From the cell containing the given text, extract its center point as (X, Y) coordinate. 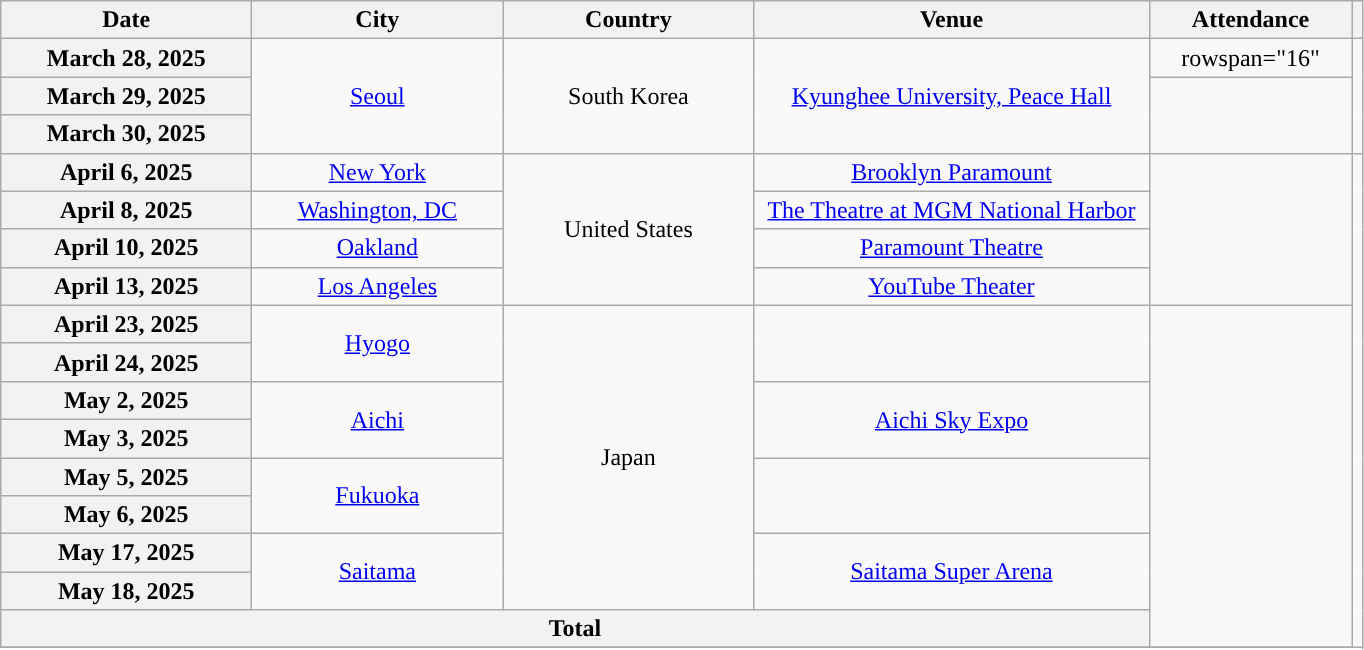
Venue (952, 20)
May 17, 2025 (126, 553)
Saitama Super Arena (952, 572)
April 23, 2025 (126, 324)
Saitama (378, 572)
The Theatre at MGM National Harbor (952, 210)
Japan (628, 457)
United States (628, 229)
May 3, 2025 (126, 438)
Aichi (378, 419)
Country (628, 20)
Total (575, 629)
Aichi Sky Expo (952, 419)
City (378, 20)
Hyogo (378, 343)
rowspan="16" (1250, 58)
Kyunghee University, Peace Hall (952, 96)
Seoul (378, 96)
April 10, 2025 (126, 248)
May 6, 2025 (126, 515)
May 18, 2025 (126, 591)
YouTube Theater (952, 286)
April 24, 2025 (126, 362)
May 2, 2025 (126, 400)
Oakland (378, 248)
Washington, DC (378, 210)
South Korea (628, 96)
Los Angeles (378, 286)
New York (378, 172)
Date (126, 20)
Brooklyn Paramount (952, 172)
April 13, 2025 (126, 286)
March 30, 2025 (126, 134)
March 29, 2025 (126, 96)
Attendance (1250, 20)
April 8, 2025 (126, 210)
May 5, 2025 (126, 477)
April 6, 2025 (126, 172)
Paramount Theatre (952, 248)
Fukuoka (378, 496)
March 28, 2025 (126, 58)
